Provide the [x, y] coordinate of the cell's center where the given text is located.  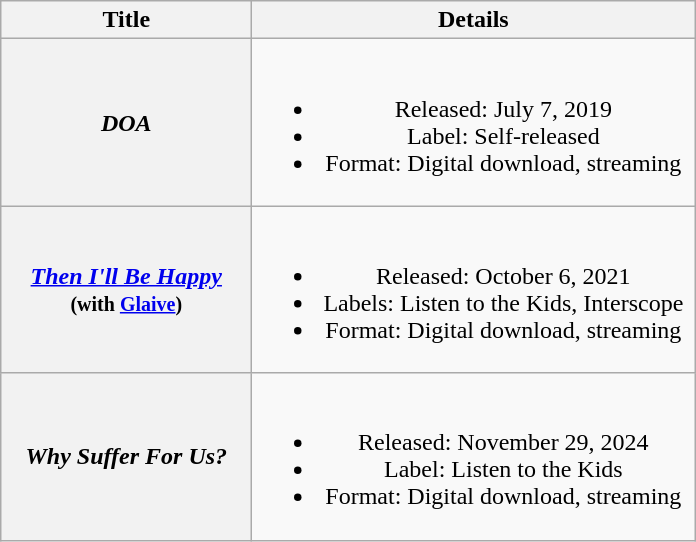
Details [474, 20]
Released: November 29, 2024Label: Listen to the KidsFormat: Digital download, streaming [474, 456]
Released: July 7, 2019Label: Self-releasedFormat: Digital download, streaming [474, 122]
Released: October 6, 2021Labels: Listen to the Kids, InterscopeFormat: Digital download, streaming [474, 290]
DOA [126, 122]
Why Suffer For Us? [126, 456]
Then I'll Be Happy(with Glaive) [126, 290]
Title [126, 20]
